Return [x, y] of the center of cell containing provided text 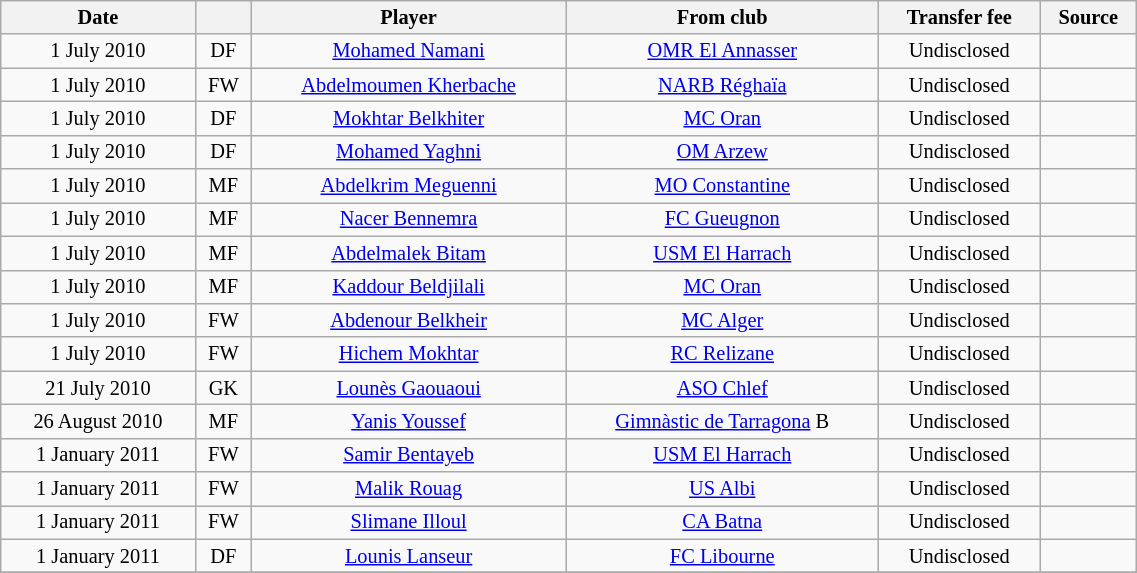
Abdelmoumen Kherbache [409, 85]
Slimane Illoul [409, 522]
Mohamed Namani [409, 51]
MO Constantine [722, 186]
Gimnàstic de Tarragona B [722, 421]
OMR El Annasser [722, 51]
Kaddour Beldjilali [409, 287]
Samir Bentayeb [409, 455]
RC Relizane [722, 354]
Source [1088, 17]
Mohamed Yaghni [409, 152]
Hichem Mokhtar [409, 354]
Abdelmalek Bitam [409, 253]
Mokhtar Belkhiter [409, 118]
Lounis Lanseur [409, 556]
FC Libourne [722, 556]
Transfer fee [960, 17]
ASO Chlef [722, 388]
21 July 2010 [98, 388]
US Albi [722, 489]
From club [722, 17]
GK [223, 388]
OM Arzew [722, 152]
NARB Réghaïa [722, 85]
Malik Rouag [409, 489]
Lounès Gaouaoui [409, 388]
Date [98, 17]
Abdelkrim Meguenni [409, 186]
CA Batna [722, 522]
MC Alger [722, 320]
26 August 2010 [98, 421]
Player [409, 17]
Abdenour Belkheir [409, 320]
FC Gueugnon [722, 219]
Nacer Bennemra [409, 219]
Yanis Youssef [409, 421]
